Provide the [X, Y] coordinate of the cell's center where the given text is located.  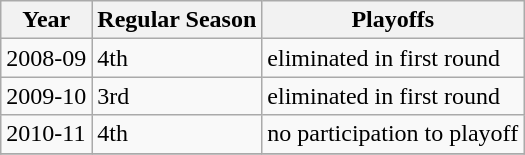
2010-11 [46, 134]
no participation to playoff [393, 134]
2009-10 [46, 96]
3rd [177, 96]
Year [46, 20]
Regular Season [177, 20]
Playoffs [393, 20]
2008-09 [46, 58]
